Search for the cell housing the specified text and yield its [x, y] center coordinate. 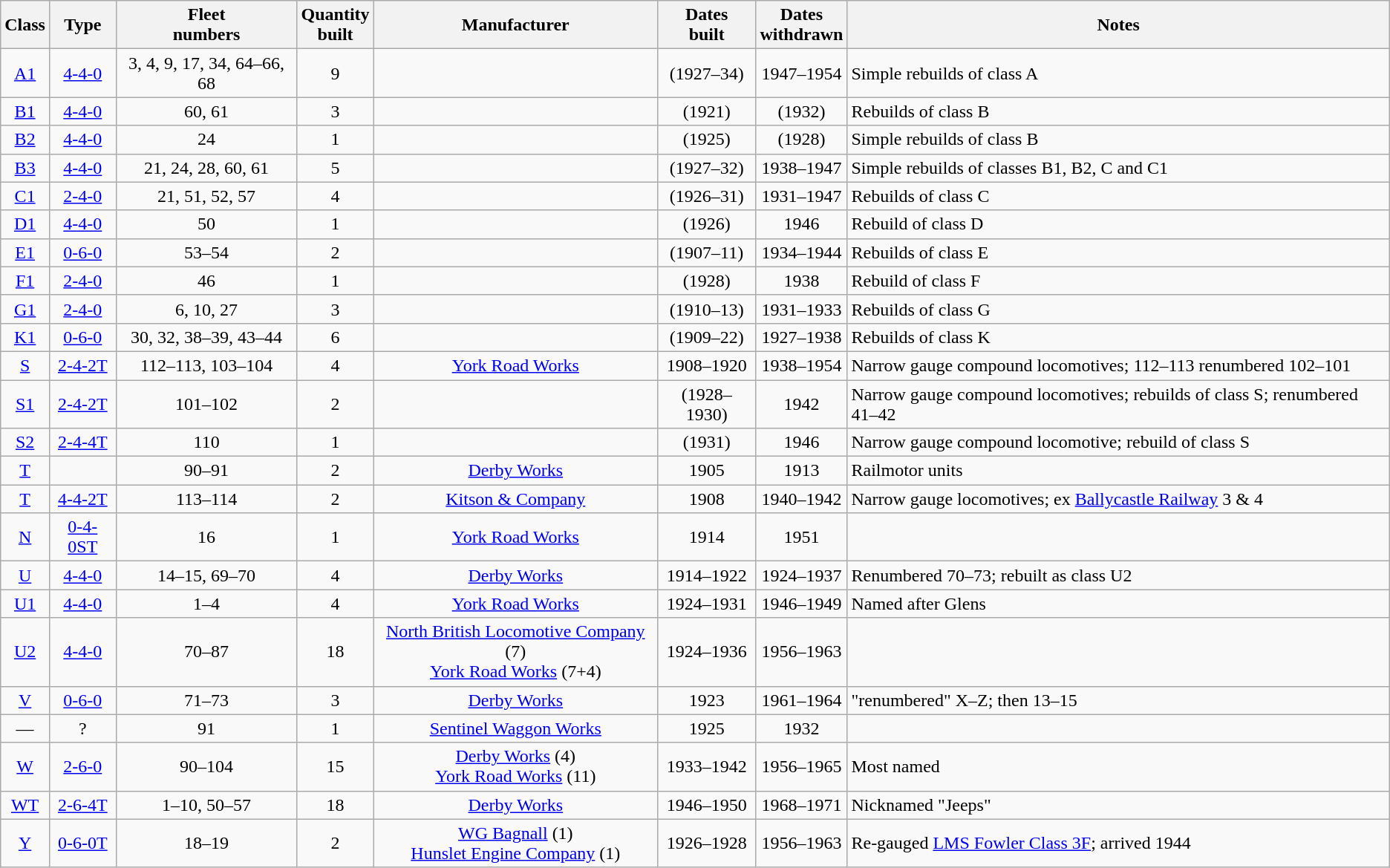
1924–1936 [706, 652]
A1 [25, 73]
6, 10, 27 [206, 309]
G1 [25, 309]
(1928–1930) [706, 404]
1–4 [206, 604]
1951 [802, 538]
(1925) [706, 140]
53–54 [206, 252]
Narrow gauge compound locomotives; rebuilds of class S; renumbered 41–42 [1118, 404]
Rebuilds of class C [1118, 196]
E1 [25, 252]
1927–1938 [802, 337]
Sentinel Waggon Works [515, 728]
(1926) [706, 224]
Rebuild of class F [1118, 281]
Quantitybuilt [336, 25]
71–73 [206, 700]
B2 [25, 140]
Rebuilds of class G [1118, 309]
Dateswithdrawn [802, 25]
30, 32, 38–39, 43–44 [206, 337]
Y [25, 843]
70–87 [206, 652]
"renumbered" X–Z; then 13–15 [1118, 700]
1908 [706, 499]
24 [206, 140]
110 [206, 443]
Narrow gauge compound locomotives; 112–113 renumbered 102–101 [1118, 365]
S1 [25, 404]
1914 [706, 538]
2-6-4T [82, 805]
S [25, 365]
1961–1964 [802, 700]
1940–1942 [802, 499]
Class [25, 25]
WG Bagnall (1)Hunslet Engine Company (1) [515, 843]
91 [206, 728]
(1926–31) [706, 196]
46 [206, 281]
1938–1954 [802, 365]
18–19 [206, 843]
0-4-0ST [82, 538]
S2 [25, 443]
U [25, 575]
1908–1920 [706, 365]
5 [336, 168]
U2 [25, 652]
B1 [25, 111]
(1921) [706, 111]
K1 [25, 337]
1932 [802, 728]
B3 [25, 168]
(1932) [802, 111]
1914–1922 [706, 575]
(1907–11) [706, 252]
101–102 [206, 404]
1913 [802, 471]
Rebuilds of class B [1118, 111]
1931–1947 [802, 196]
1934–1944 [802, 252]
1942 [802, 404]
(1910–13) [706, 309]
15 [336, 766]
Type [82, 25]
(1927–32) [706, 168]
1923 [706, 700]
113–114 [206, 499]
D1 [25, 224]
90–104 [206, 766]
1968–1971 [802, 805]
1924–1931 [706, 604]
1924–1937 [802, 575]
Rebuilds of class E [1118, 252]
— [25, 728]
Kitson & Company [515, 499]
Simple rebuilds of classes B1, B2, C and C1 [1118, 168]
21, 24, 28, 60, 61 [206, 168]
Fleetnumbers [206, 25]
1938–1947 [802, 168]
1946–1950 [706, 805]
V [25, 700]
Rebuilds of class K [1118, 337]
6 [336, 337]
N [25, 538]
Narrow gauge compound locomotive; rebuild of class S [1118, 443]
1946–1949 [802, 604]
F1 [25, 281]
Datesbuilt [706, 25]
Railmotor units [1118, 471]
50 [206, 224]
60, 61 [206, 111]
Simple rebuilds of class A [1118, 73]
1905 [706, 471]
Derby Works (4)York Road Works (11) [515, 766]
(1927–34) [706, 73]
0-6-0T [82, 843]
W [25, 766]
Simple rebuilds of class B [1118, 140]
Renumbered 70–73; rebuilt as class U2 [1118, 575]
Narrow gauge locomotives; ex Ballycastle Railway 3 & 4 [1118, 499]
1938 [802, 281]
16 [206, 538]
1925 [706, 728]
(1931) [706, 443]
2-6-0 [82, 766]
Rebuild of class D [1118, 224]
3, 4, 9, 17, 34, 64–66, 68 [206, 73]
1–10, 50–57 [206, 805]
Manufacturer [515, 25]
Notes [1118, 25]
90–91 [206, 471]
? [82, 728]
14–15, 69–70 [206, 575]
112–113, 103–104 [206, 365]
C1 [25, 196]
(1909–22) [706, 337]
21, 51, 52, 57 [206, 196]
Most named [1118, 766]
2-4-4T [82, 443]
1956–1965 [802, 766]
U1 [25, 604]
Nicknamed "Jeeps" [1118, 805]
1947–1954 [802, 73]
9 [336, 73]
1933–1942 [706, 766]
Re-gauged LMS Fowler Class 3F; arrived 1944 [1118, 843]
1931–1933 [802, 309]
1926–1928 [706, 843]
4-4-2T [82, 499]
Named after Glens [1118, 604]
WT [25, 805]
North British Locomotive Company (7)York Road Works (7+4) [515, 652]
